Pinpoint the cell where the given text exists, returning its (X, Y) midpoint coordinate. 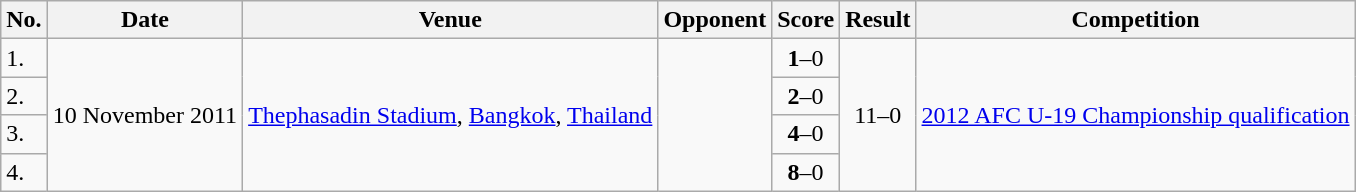
2. (24, 96)
Thephasadin Stadium, Bangkok, Thailand (450, 115)
4–0 (806, 134)
Opponent (715, 20)
8–0 (806, 172)
Date (144, 20)
4. (24, 172)
1. (24, 58)
2–0 (806, 96)
Score (806, 20)
10 November 2011 (144, 115)
No. (24, 20)
11–0 (878, 115)
2012 AFC U-19 Championship qualification (1136, 115)
Competition (1136, 20)
Result (878, 20)
1–0 (806, 58)
3. (24, 134)
Venue (450, 20)
